Return the [x, y] coordinate for the center point of the cell that contains the specified text.  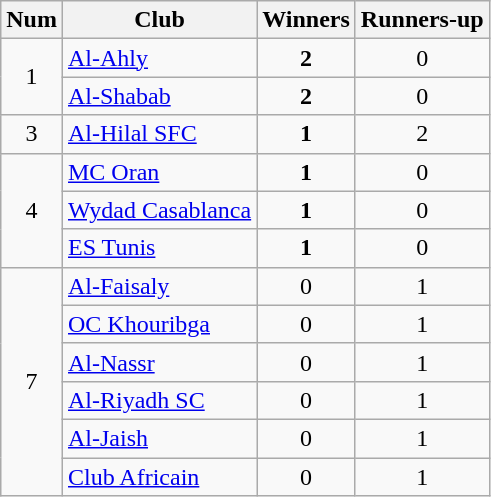
Wydad Casablanca [159, 210]
Al-Riyadh SC [159, 400]
Al-Nassr [159, 362]
OC Khouribga [159, 324]
Al-Faisaly [159, 286]
MC Oran [159, 172]
Num [32, 20]
Runners-up [422, 20]
Al-Ahly [159, 58]
Club [159, 20]
Club Africain [159, 477]
Al-Hilal SFC [159, 134]
ES Tunis [159, 248]
Al-Jaish [159, 438]
7 [32, 381]
Al-Shabab [159, 96]
4 [32, 210]
3 [32, 134]
Winners [306, 20]
